Extract the (X, Y) coordinate from the center of the cell holding the provided text.  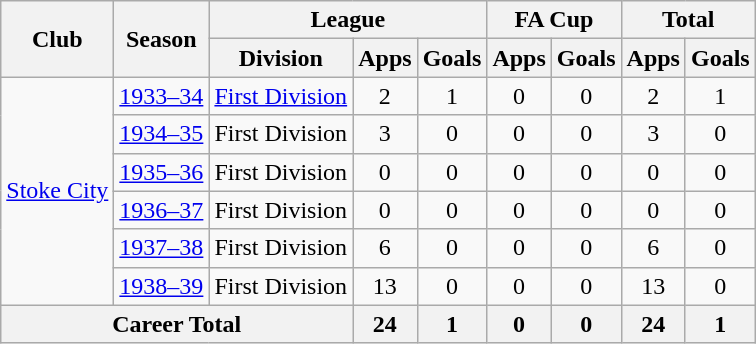
1937–38 (162, 248)
Stoke City (58, 191)
Season (162, 39)
1933–34 (162, 96)
Club (58, 39)
1936–37 (162, 210)
1938–39 (162, 286)
Total (688, 20)
Division (281, 58)
1934–35 (162, 134)
1935–36 (162, 172)
League (348, 20)
Career Total (177, 324)
FA Cup (554, 20)
